Provide the (X, Y) coordinate of the cell's center where the given text is located.  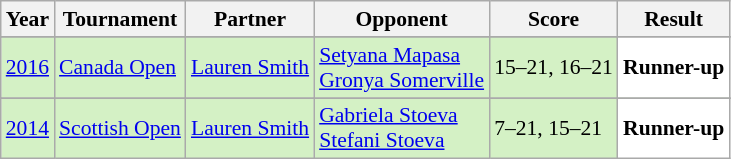
Result (674, 19)
Tournament (120, 19)
Gabriela Stoeva Stefani Stoeva (402, 128)
Setyana Mapasa Gronya Somerville (402, 68)
15–21, 16–21 (554, 68)
Partner (250, 19)
Scottish Open (120, 128)
2016 (28, 68)
Year (28, 19)
Opponent (402, 19)
2014 (28, 128)
Score (554, 19)
Canada Open (120, 68)
7–21, 15–21 (554, 128)
